Return (X, Y) of the center of cell containing provided text 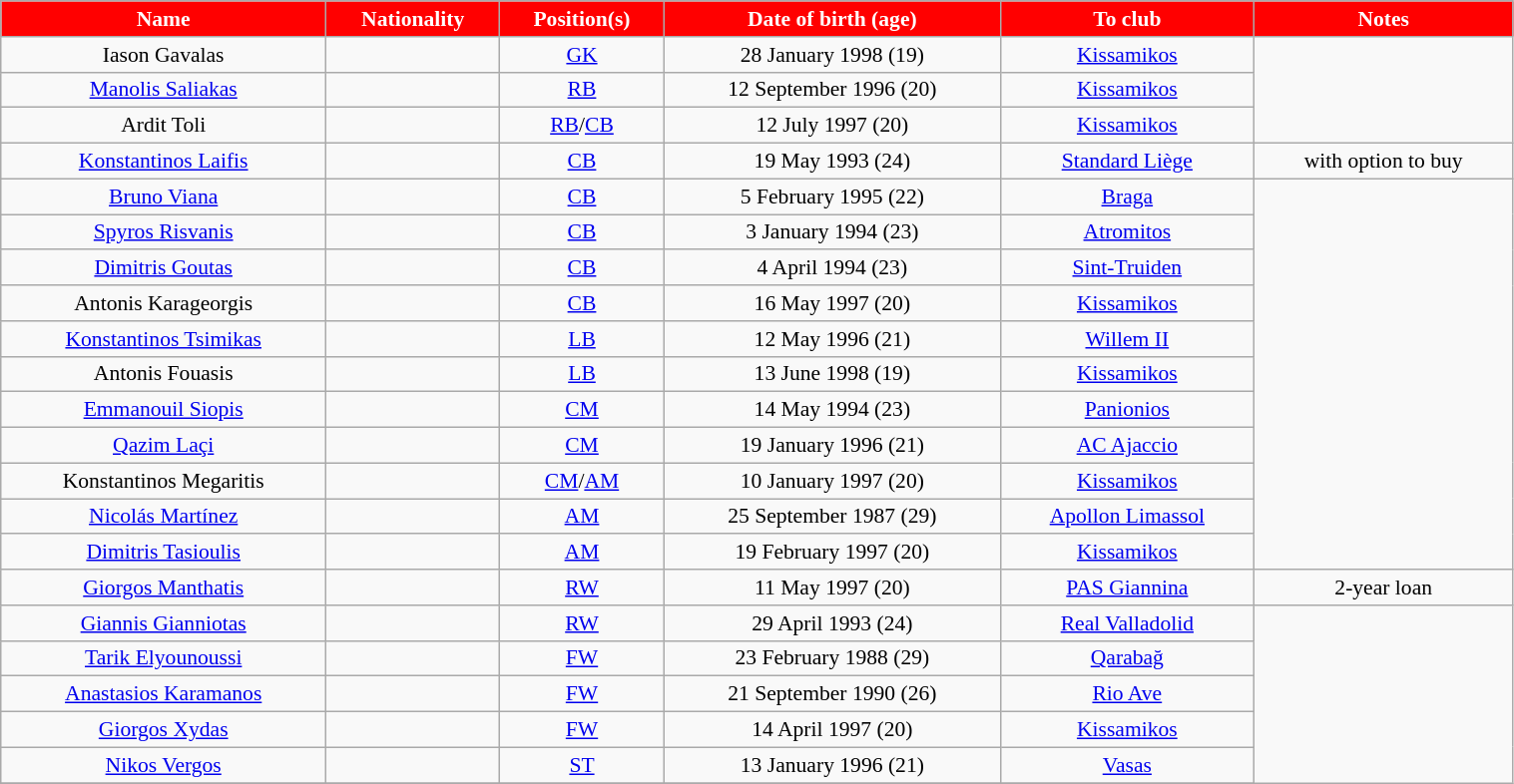
14 April 1997 (20) (832, 730)
Konstantinos Megaritis (164, 481)
Iason Gavalas (164, 55)
Giorgos Xydas (164, 730)
To club (1127, 19)
Ardit Toli (164, 126)
RB (583, 90)
Nikos Vergos (164, 765)
Notes (1383, 19)
19 February 1997 (20) (832, 553)
Konstantinos Tsimikas (164, 339)
Antonis Karageorgis (164, 303)
Manolis Saliakas (164, 90)
Real Valladolid (1127, 623)
Bruno Viana (164, 196)
Dimitris Tasioulis (164, 553)
Standard Liège (1127, 162)
19 May 1993 (24) (832, 162)
12 July 1997 (20) (832, 126)
Anastasios Karamanos (164, 694)
CM/AM (583, 481)
Konstantinos Laifis (164, 162)
21 September 1990 (26) (832, 694)
Qazim Laçi (164, 446)
19 January 1996 (21) (832, 446)
16 May 1997 (20) (832, 303)
Giorgos Manthatis (164, 588)
Position(s) (583, 19)
Apollon Limassol (1127, 517)
13 June 1998 (19) (832, 374)
Antonis Fouasis (164, 374)
Atromitos (1127, 232)
5 February 1995 (22) (832, 196)
2-year loan (1383, 588)
29 April 1993 (24) (832, 623)
Name (164, 19)
4 April 1994 (23) (832, 268)
ST (583, 765)
Qarabağ (1127, 658)
11 May 1997 (20) (832, 588)
Nationality (413, 19)
12 May 1996 (21) (832, 339)
Giannis Gianniotas (164, 623)
Sint-Truiden (1127, 268)
Vasas (1127, 765)
13 January 1996 (21) (832, 765)
Panionios (1127, 410)
GK (583, 55)
RB/CB (583, 126)
12 September 1996 (20) (832, 90)
Emmanouil Siopis (164, 410)
PAS Giannina (1127, 588)
Braga (1127, 196)
Tarik Elyounoussi (164, 658)
14 May 1994 (23) (832, 410)
AC Ajaccio (1127, 446)
Dimitris Goutas (164, 268)
10 January 1997 (20) (832, 481)
23 February 1988 (29) (832, 658)
25 September 1987 (29) (832, 517)
Nicolás Martínez (164, 517)
Rio Ave (1127, 694)
28 January 1998 (19) (832, 55)
Date of birth (age) (832, 19)
Spyros Risvanis (164, 232)
with option to buy (1383, 162)
Willem II (1127, 339)
3 January 1994 (23) (832, 232)
